Extract the [x, y] coordinate from the center of the cell holding the provided text.  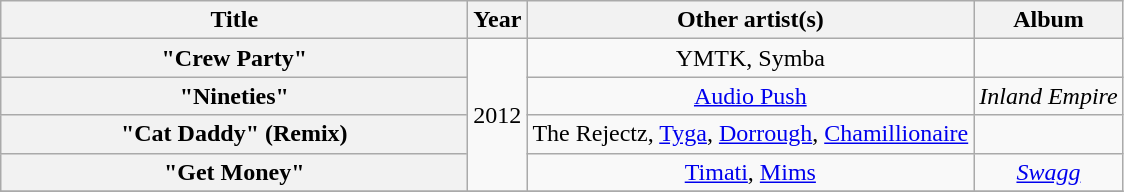
Year [498, 20]
Inland Empire [1048, 96]
Title [234, 20]
Audio Push [750, 96]
Album [1048, 20]
The Rejectz, Tyga, Dorrough, Chamillionaire [750, 134]
Other artist(s) [750, 20]
"Cat Daddy" (Remix) [234, 134]
Timati, Mims [750, 172]
2012 [498, 115]
"Crew Party" [234, 58]
"Nineties" [234, 96]
"Get Money" [234, 172]
YMTK, Symba [750, 58]
Swagg [1048, 172]
